Search for the cell housing the specified text and yield its (x, y) center coordinate. 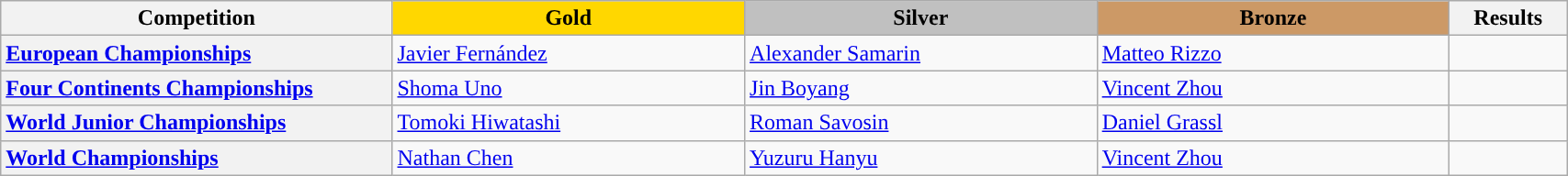
Daniel Grassl (1273, 123)
Yuzuru Hanyu (921, 158)
Nathan Chen (569, 158)
Javier Fernández (569, 53)
Jin Boyang (921, 88)
Matteo Rizzo (1273, 53)
Results (1508, 18)
Shoma Uno (569, 88)
Gold (569, 18)
Tomoki Hiwatashi (569, 123)
Competition (197, 18)
European Championships (197, 53)
Bronze (1273, 18)
Alexander Samarin (921, 53)
World Junior Championships (197, 123)
World Championships (197, 158)
Four Continents Championships (197, 88)
Silver (921, 18)
Roman Savosin (921, 123)
